For the text-containing cell, return its midpoint in [x, y] coordinate format. 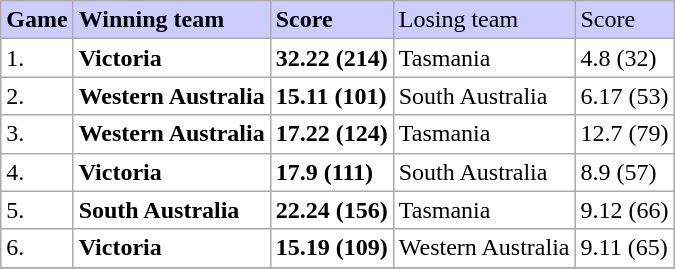
32.22 (214) [332, 58]
6.17 (53) [624, 96]
17.9 (111) [332, 172]
Game [37, 20]
4. [37, 172]
5. [37, 210]
12.7 (79) [624, 134]
Winning team [172, 20]
15.19 (109) [332, 248]
15.11 (101) [332, 96]
4.8 (32) [624, 58]
3. [37, 134]
Losing team [484, 20]
9.12 (66) [624, 210]
2. [37, 96]
22.24 (156) [332, 210]
8.9 (57) [624, 172]
17.22 (124) [332, 134]
1. [37, 58]
6. [37, 248]
9.11 (65) [624, 248]
